Find where the given text appears and provide that cell's center as (X, Y) coordinate. 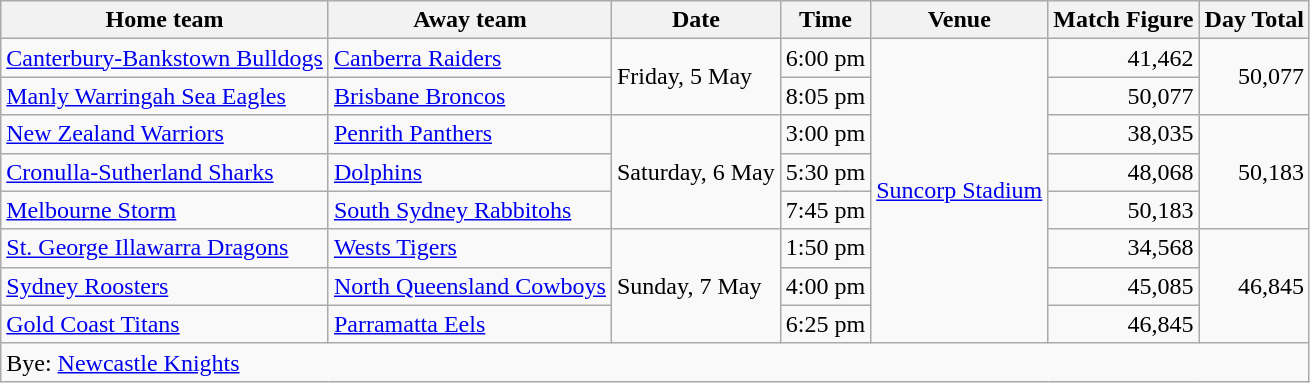
6:00 pm (825, 58)
Date (696, 20)
Day Total (1254, 20)
45,085 (1124, 286)
7:45 pm (825, 210)
Canberra Raiders (470, 58)
Cronulla-Sutherland Sharks (165, 172)
Parramatta Eels (470, 324)
Melbourne Storm (165, 210)
Home team (165, 20)
4:00 pm (825, 286)
Sydney Roosters (165, 286)
Bye: Newcastle Knights (656, 362)
Dolphins (470, 172)
Brisbane Broncos (470, 96)
New Zealand Warriors (165, 134)
Suncorp Stadium (960, 191)
Manly Warringah Sea Eagles (165, 96)
3:00 pm (825, 134)
Venue (960, 20)
Friday, 5 May (696, 77)
41,462 (1124, 58)
34,568 (1124, 248)
Saturday, 6 May (696, 172)
South Sydney Rabbitohs (470, 210)
Canterbury-Bankstown Bulldogs (165, 58)
North Queensland Cowboys (470, 286)
5:30 pm (825, 172)
Sunday, 7 May (696, 286)
8:05 pm (825, 96)
Gold Coast Titans (165, 324)
Match Figure (1124, 20)
6:25 pm (825, 324)
1:50 pm (825, 248)
Time (825, 20)
38,035 (1124, 134)
Penrith Panthers (470, 134)
St. George Illawarra Dragons (165, 248)
Away team (470, 20)
Wests Tigers (470, 248)
48,068 (1124, 172)
